Output the (X, Y) coordinate of the center of the cell containing the given text.  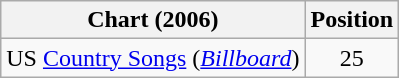
Position (352, 20)
Chart (2006) (153, 20)
25 (352, 58)
US Country Songs (Billboard) (153, 58)
